Return (X, Y) of the center of cell containing provided text 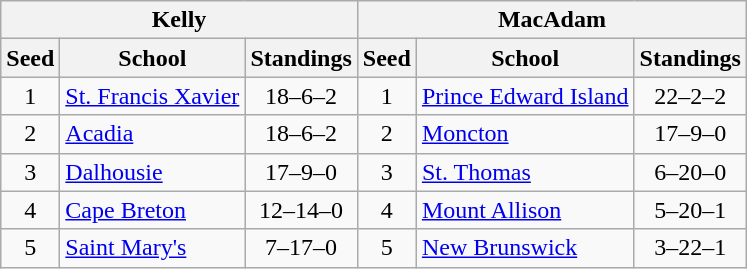
22–2–2 (690, 96)
Moncton (525, 134)
Mount Allison (525, 210)
St. Thomas (525, 172)
12–14–0 (301, 210)
Acadia (152, 134)
Dalhousie (152, 172)
St. Francis Xavier (152, 96)
3–22–1 (690, 248)
MacAdam (552, 20)
5–20–1 (690, 210)
Saint Mary's (152, 248)
Cape Breton (152, 210)
New Brunswick (525, 248)
6–20–0 (690, 172)
Prince Edward Island (525, 96)
Kelly (180, 20)
7–17–0 (301, 248)
